Search for the cell housing the specified text and yield its [X, Y] center coordinate. 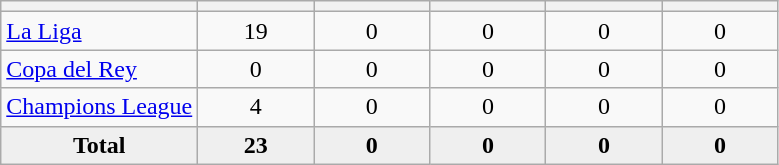
Total [100, 145]
4 [256, 107]
23 [256, 145]
19 [256, 31]
La Liga [100, 31]
Copa del Rey [100, 69]
Champions League [100, 107]
